Return the (x, y) coordinate for the center point of the cell that contains the specified text.  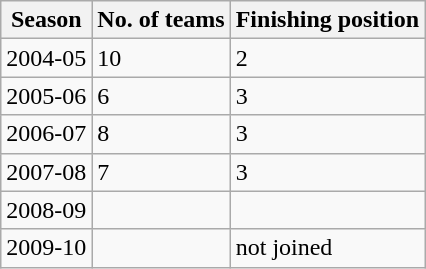
6 (161, 96)
2006-07 (46, 134)
Finishing position (327, 20)
Season (46, 20)
2 (327, 58)
2004-05 (46, 58)
7 (161, 172)
10 (161, 58)
2005-06 (46, 96)
2009-10 (46, 248)
No. of teams (161, 20)
2007-08 (46, 172)
2008-09 (46, 210)
not joined (327, 248)
8 (161, 134)
